Detect which cell encompasses the target text, then output its (X, Y) center coordinate. 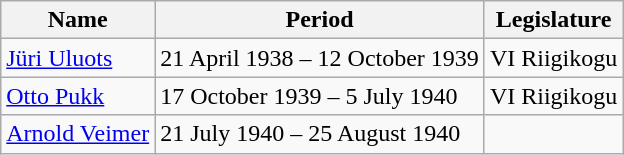
Name (78, 20)
Legislature (553, 20)
Period (320, 20)
Jüri Uluots (78, 58)
17 October 1939 – 5 July 1940 (320, 96)
Otto Pukk (78, 96)
21 April 1938 – 12 October 1939 (320, 58)
21 July 1940 – 25 August 1940 (320, 134)
Arnold Veimer (78, 134)
